Locate the cell with the specified text and output its [X, Y] center coordinate. 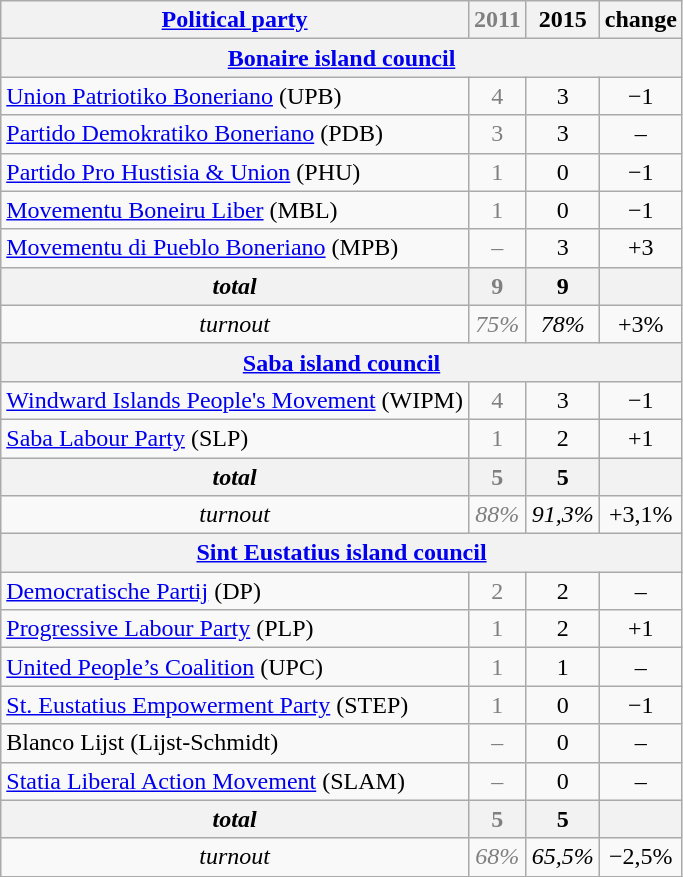
68% [497, 857]
2011 [497, 20]
Union Patriotiko Boneriano (UPB) [235, 96]
Bonaire island council [342, 58]
Windward Islands People's Movement (WIPM) [235, 400]
2015 [562, 20]
Movementu di Pueblo Boneriano (MPB) [235, 248]
91,3% [562, 515]
change [640, 20]
88% [497, 515]
−2,5% [640, 857]
St. Eustatius Empowerment Party (STEP) [235, 705]
+3% [640, 324]
75% [497, 324]
Blanco Lijst (Lijst-Schmidt) [235, 743]
Sint Eustatius island council [342, 553]
+3 [640, 248]
Progressive Labour Party (PLP) [235, 629]
Democratische Partij (DP) [235, 591]
Movementu Boneiru Liber (MBL) [235, 210]
Partido Pro Hustisia & Union (PHU) [235, 172]
65,5% [562, 857]
78% [562, 324]
Saba island council [342, 362]
Partido Demokratiko Boneriano (PDB) [235, 134]
Statia Liberal Action Movement (SLAM) [235, 781]
+3,1% [640, 515]
United People’s Coalition (UPC) [235, 667]
Saba Labour Party (SLP) [235, 438]
Political party [235, 20]
